Identify which cell holds the provided text, then report its (X, Y) central coordinate. 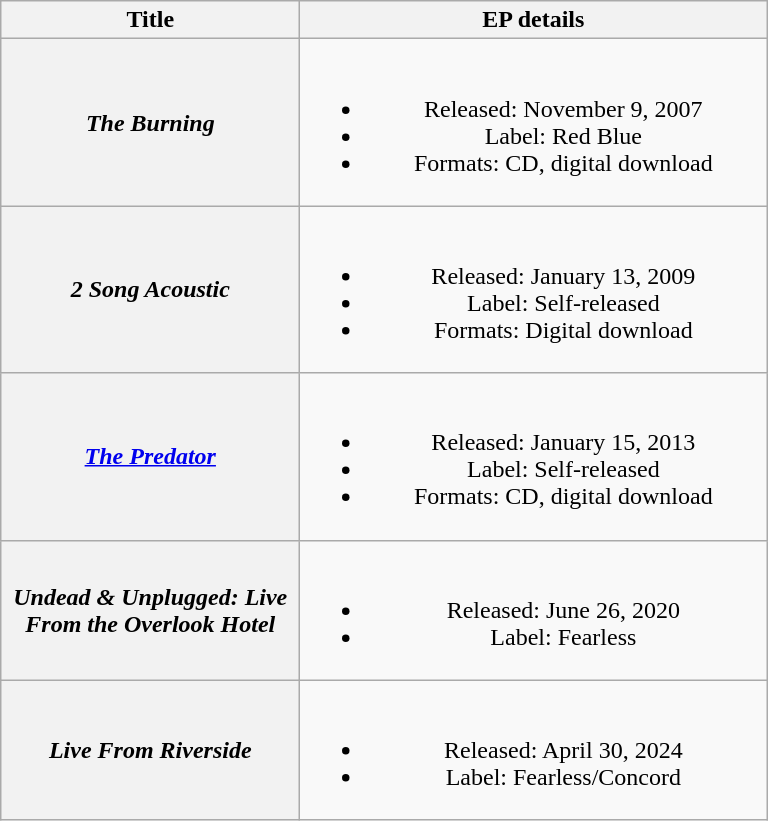
EP details (534, 20)
The Predator (150, 456)
Title (150, 20)
Released: June 26, 2020Label: Fearless (534, 610)
The Burning (150, 122)
Released: January 15, 2013Label: Self-releasedFormats: CD, digital download (534, 456)
Released: January 13, 2009Label: Self-releasedFormats: Digital download (534, 290)
2 Song Acoustic (150, 290)
Released: November 9, 2007Label: Red BlueFormats: CD, digital download (534, 122)
Undead & Unplugged: Live From the Overlook Hotel (150, 610)
Released: April 30, 2024Label: Fearless/Concord (534, 750)
Live From Riverside (150, 750)
